Capture the cell that displays the provided text and extract its (X, Y) central coordinate. 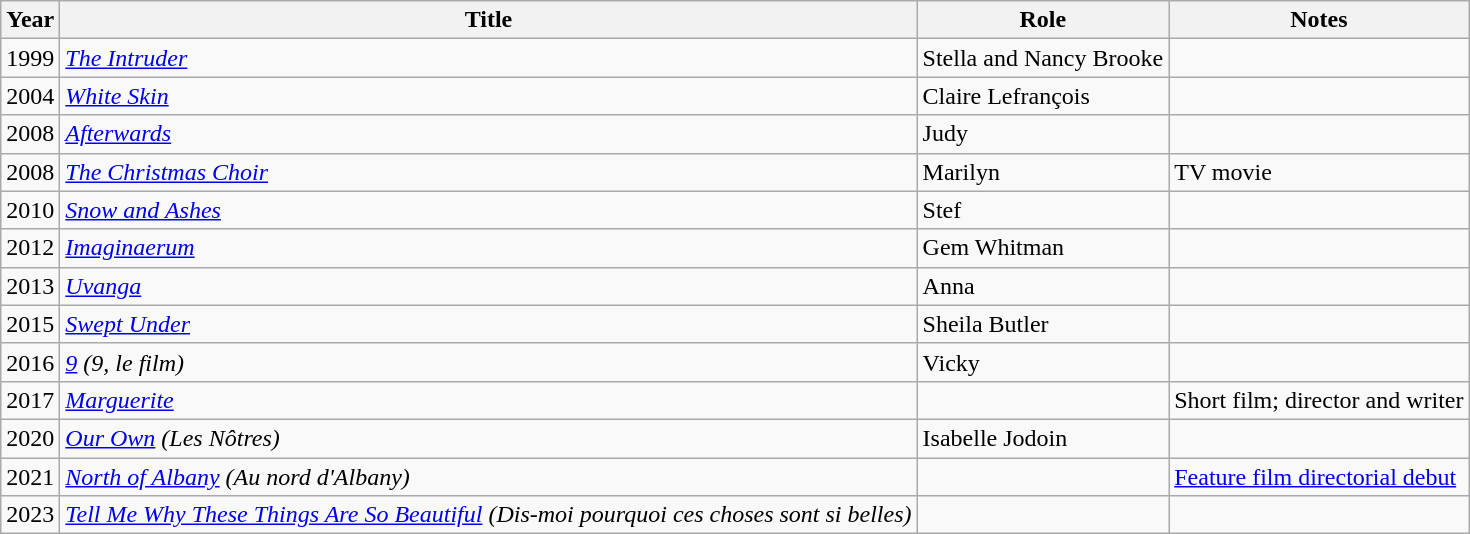
Snow and Ashes (488, 210)
Marguerite (488, 400)
The Intruder (488, 58)
Role (1043, 20)
Claire Lefrançois (1043, 96)
White Skin (488, 96)
2023 (30, 515)
Imaginaerum (488, 248)
Title (488, 20)
Uvanga (488, 286)
Marilyn (1043, 172)
2010 (30, 210)
9 (9, le film) (488, 362)
2013 (30, 286)
2016 (30, 362)
2020 (30, 438)
Tell Me Why These Things Are So Beautiful (Dis-moi pourquoi ces choses sont si belles) (488, 515)
TV movie (1319, 172)
Anna (1043, 286)
Notes (1319, 20)
Stella and Nancy Brooke (1043, 58)
Isabelle Jodoin (1043, 438)
Swept Under (488, 324)
Afterwards (488, 134)
2017 (30, 400)
Year (30, 20)
2015 (30, 324)
Sheila Butler (1043, 324)
Judy (1043, 134)
Short film; director and writer (1319, 400)
Stef (1043, 210)
Vicky (1043, 362)
North of Albany (Au nord d'Albany) (488, 477)
The Christmas Choir (488, 172)
1999 (30, 58)
Feature film directorial debut (1319, 477)
2012 (30, 248)
2021 (30, 477)
2004 (30, 96)
Our Own (Les Nôtres) (488, 438)
Gem Whitman (1043, 248)
